Output the [x, y] coordinate of the center of the cell containing the given text.  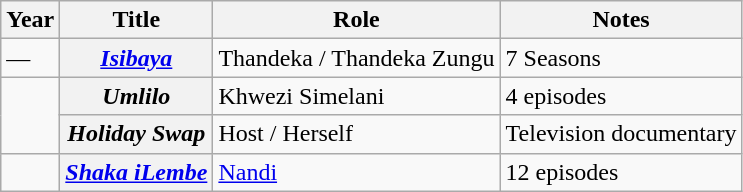
Shaka iLembe [136, 172]
Year [30, 20]
Thandeka / Thandeka Zungu [356, 58]
Host / Herself [356, 134]
Khwezi Simelani [356, 96]
Title [136, 20]
4 episodes [621, 96]
7 Seasons [621, 58]
Holiday Swap [136, 134]
Role [356, 20]
Isibaya [136, 58]
12 episodes [621, 172]
Television documentary [621, 134]
Umlilo [136, 96]
Nandi [356, 172]
Notes [621, 20]
— [30, 58]
